Provide the [X, Y] coordinate of the cell's center where the given text is located.  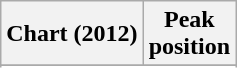
Peakposition [189, 34]
Chart (2012) [72, 34]
